Output the (x, y) coordinate of the center of the cell containing the given text.  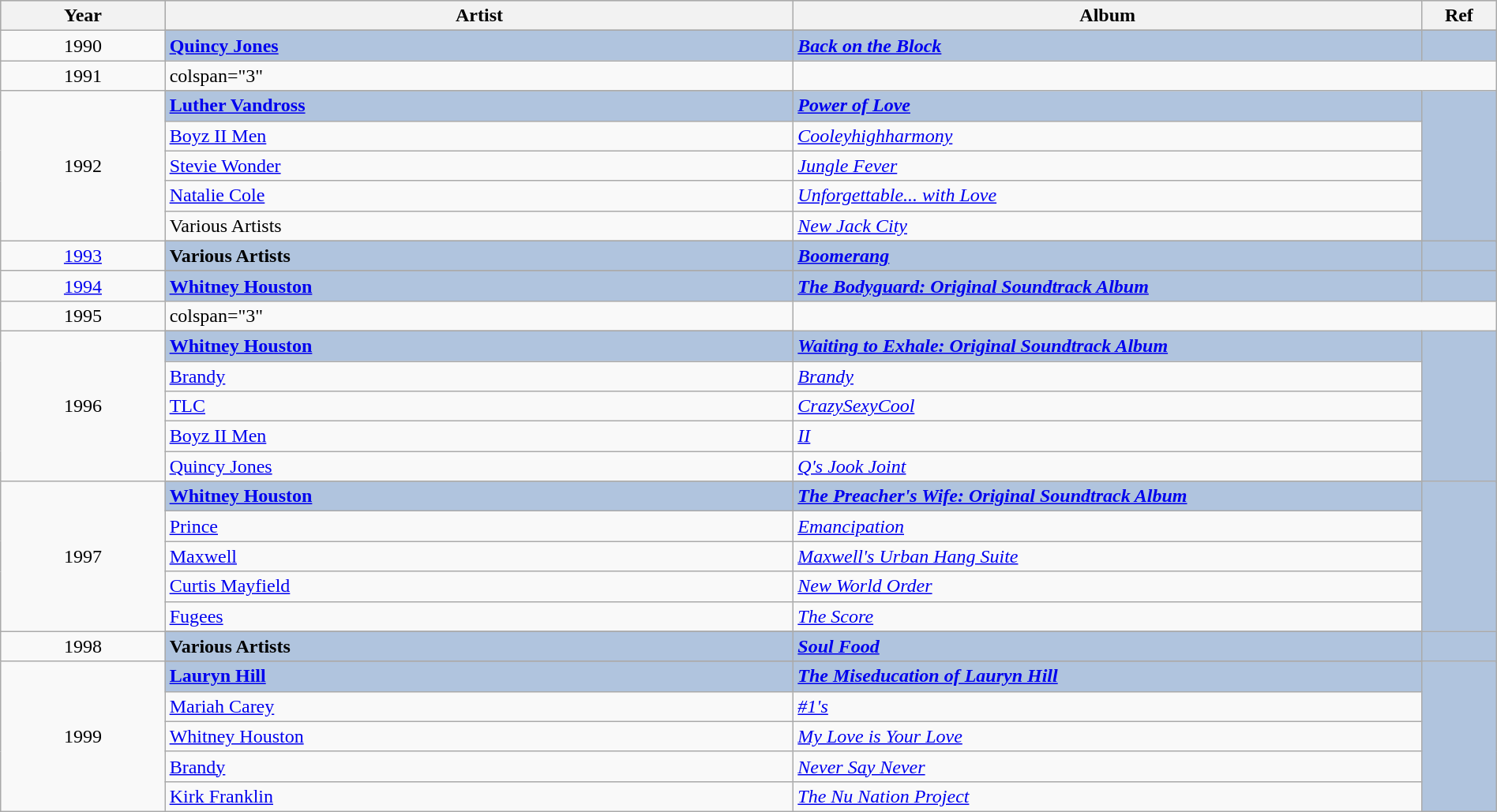
The Miseducation of Lauryn Hill (1108, 676)
Prince (479, 526)
Power of Love (1108, 106)
Back on the Block (1108, 46)
Waiting to Exhale: Original Soundtrack Album (1108, 346)
1995 (83, 316)
Stevie Wonder (479, 166)
Luther Vandross (479, 106)
TLC (479, 406)
The Score (1108, 616)
Q's Jook Joint (1108, 466)
1991 (83, 76)
Lauryn Hill (479, 676)
Jungle Fever (1108, 166)
Natalie Cole (479, 196)
Cooleyhighharmony (1108, 136)
Emancipation (1108, 526)
CrazySexyCool (1108, 406)
Soul Food (1108, 646)
Unforgettable... with Love (1108, 196)
Curtis Mayfield (479, 586)
Mariah Carey (479, 706)
II (1108, 436)
1997 (83, 556)
My Love is Your Love (1108, 736)
Fugees (479, 616)
1998 (83, 646)
Never Say Never (1108, 766)
1993 (83, 256)
1990 (83, 46)
The Nu Nation Project (1108, 796)
Ref (1459, 16)
1996 (83, 406)
Year (83, 16)
Maxwell (479, 556)
#1's (1108, 706)
Album (1108, 16)
1992 (83, 166)
1999 (83, 736)
New World Order (1108, 586)
1994 (83, 286)
The Preacher's Wife: Original Soundtrack Album (1108, 496)
Kirk Franklin (479, 796)
Maxwell's Urban Hang Suite (1108, 556)
Boomerang (1108, 256)
Artist (479, 16)
New Jack City (1108, 226)
The Bodyguard: Original Soundtrack Album (1108, 286)
